Scan for the cell matching the given text and deliver its [x, y] coordinate at center. 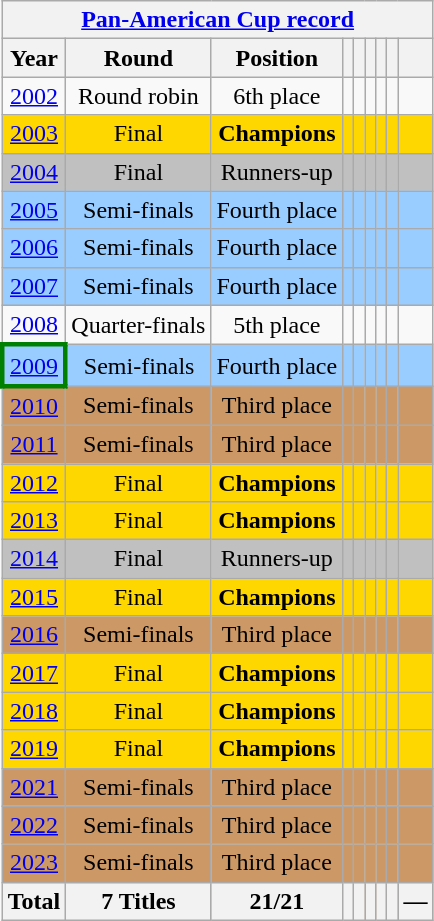
2022 [34, 825]
Round [138, 58]
5th place [277, 325]
2012 [34, 483]
2005 [34, 210]
2014 [34, 559]
2019 [34, 749]
Position [277, 58]
2002 [34, 96]
2004 [34, 172]
2018 [34, 711]
Year [34, 58]
Pan-American Cup record [218, 20]
6th place [277, 96]
Quarter-finals [138, 325]
Total [34, 901]
2023 [34, 863]
2016 [34, 635]
2006 [34, 248]
7 Titles [138, 901]
2007 [34, 286]
2011 [34, 444]
2017 [34, 673]
2009 [34, 366]
— [416, 901]
2021 [34, 787]
2013 [34, 521]
2015 [34, 597]
2008 [34, 325]
2003 [34, 134]
2010 [34, 406]
21/21 [277, 901]
Round robin [138, 96]
